Locate the cell with the specified text and output its (X, Y) center coordinate. 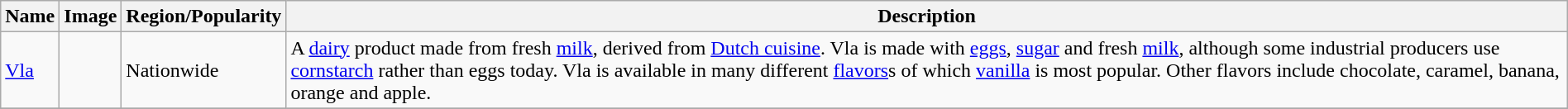
Vla (30, 70)
Image (91, 17)
Description (926, 17)
Name (30, 17)
Region/Popularity (203, 17)
Nationwide (203, 70)
